Find where the given text appears and provide that cell's center as (X, Y) coordinate. 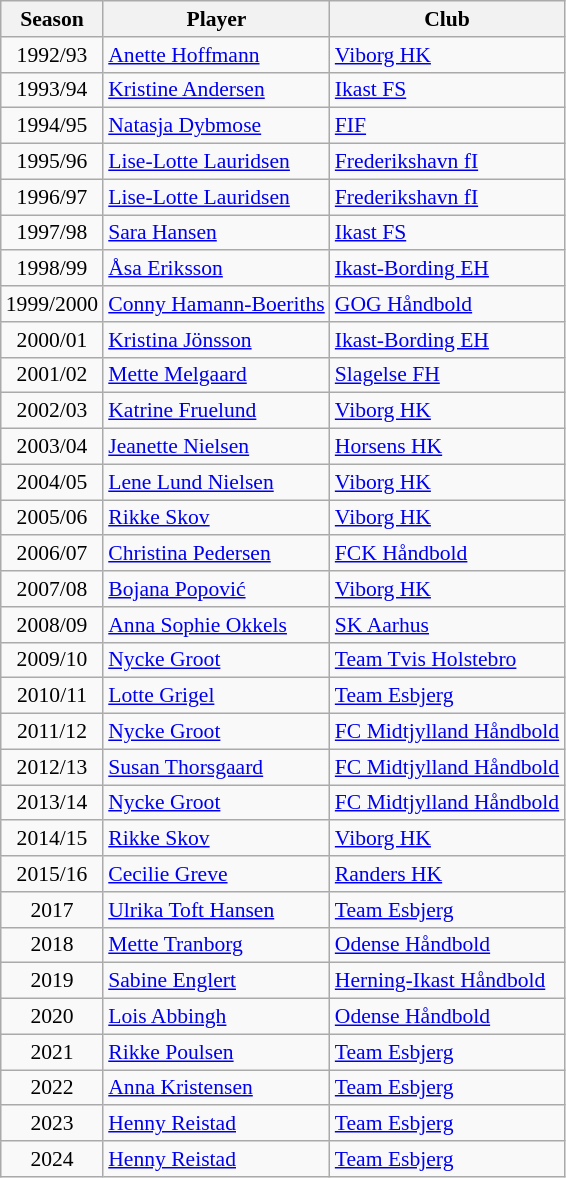
Lotte Grigel (216, 696)
Slagelse FH (447, 375)
1996/97 (52, 197)
Natasja Dybmose (216, 126)
Kristine Andersen (216, 90)
2001/02 (52, 375)
2018 (52, 945)
Mette Tranborg (216, 945)
Ulrika Toft Hansen (216, 910)
FIF (447, 126)
2002/03 (52, 411)
2023 (52, 1124)
2017 (52, 910)
1998/99 (52, 269)
Cecilie Greve (216, 874)
2022 (52, 1088)
2011/12 (52, 732)
2021 (52, 1052)
Sara Hansen (216, 233)
Lois Abbingh (216, 1017)
Randers HK (447, 874)
Sabine Englert (216, 981)
Katrine Fruelund (216, 411)
Mette Melgaard (216, 375)
Season (52, 19)
Kristina Jönsson (216, 340)
Club (447, 19)
Horsens HK (447, 447)
2010/11 (52, 696)
GOG Håndbold (447, 304)
Christina Pedersen (216, 554)
2004/05 (52, 482)
2013/14 (52, 803)
2008/09 (52, 625)
Herning-Ikast Håndbold (447, 981)
2020 (52, 1017)
1997/98 (52, 233)
SK Aarhus (447, 625)
2015/16 (52, 874)
2019 (52, 981)
FCK Håndbold (447, 554)
1993/94 (52, 90)
2009/10 (52, 660)
Susan Thorsgaard (216, 767)
Bojana Popović (216, 589)
Jeanette Nielsen (216, 447)
2006/07 (52, 554)
1994/95 (52, 126)
Anna Kristensen (216, 1088)
Player (216, 19)
2024 (52, 1159)
2003/04 (52, 447)
Conny Hamann-Boeriths (216, 304)
Anette Hoffmann (216, 55)
Åsa Eriksson (216, 269)
Anna Sophie Okkels (216, 625)
Lene Lund Nielsen (216, 482)
2007/08 (52, 589)
1995/96 (52, 162)
2000/01 (52, 340)
2005/06 (52, 518)
Rikke Poulsen (216, 1052)
2014/15 (52, 839)
2012/13 (52, 767)
1992/93 (52, 55)
Team Tvis Holstebro (447, 660)
1999/2000 (52, 304)
